Provide the [X, Y] coordinate of the cell's center where the given text is located.  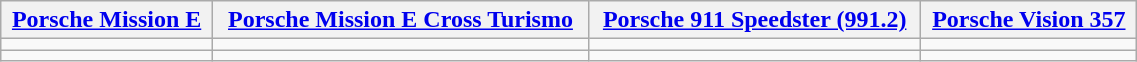
Porsche Mission E Cross Turismo [400, 20]
Porsche 911 Speedster (991.2) [755, 20]
Porsche Vision 357 [1029, 20]
Porsche Mission E [107, 20]
